Return (x, y) of the center of cell containing provided text 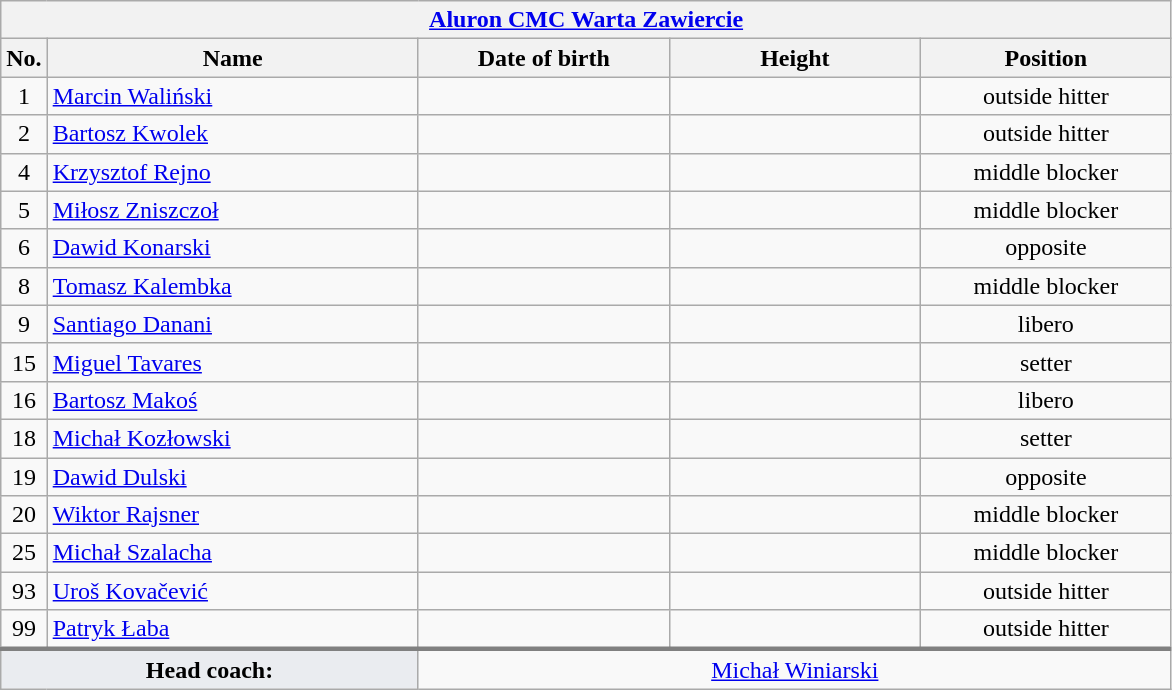
19 (24, 477)
Michał Kozłowski (232, 438)
Date of birth (544, 58)
4 (24, 172)
Uroš Kovačević (232, 591)
Krzysztof Rejno (232, 172)
18 (24, 438)
99 (24, 630)
Height (794, 58)
Bartosz Kwolek (232, 134)
Aluron CMC Warta Zawiercie (586, 20)
Michał Szalacha (232, 553)
Dawid Dulski (232, 477)
2 (24, 134)
93 (24, 591)
5 (24, 210)
Michał Winiarski (794, 669)
Santiago Danani (232, 324)
Dawid Konarski (232, 248)
Miłosz Zniszczoł (232, 210)
9 (24, 324)
Miguel Tavares (232, 362)
Marcin Waliński (232, 96)
16 (24, 400)
8 (24, 286)
Name (232, 58)
Head coach: (210, 669)
No. (24, 58)
Tomasz Kalembka (232, 286)
6 (24, 248)
Patryk Łaba (232, 630)
Bartosz Makoś (232, 400)
Position (1046, 58)
1 (24, 96)
25 (24, 553)
15 (24, 362)
20 (24, 515)
Wiktor Rajsner (232, 515)
